Scan for the cell matching the given text and deliver its [X, Y] coordinate at center. 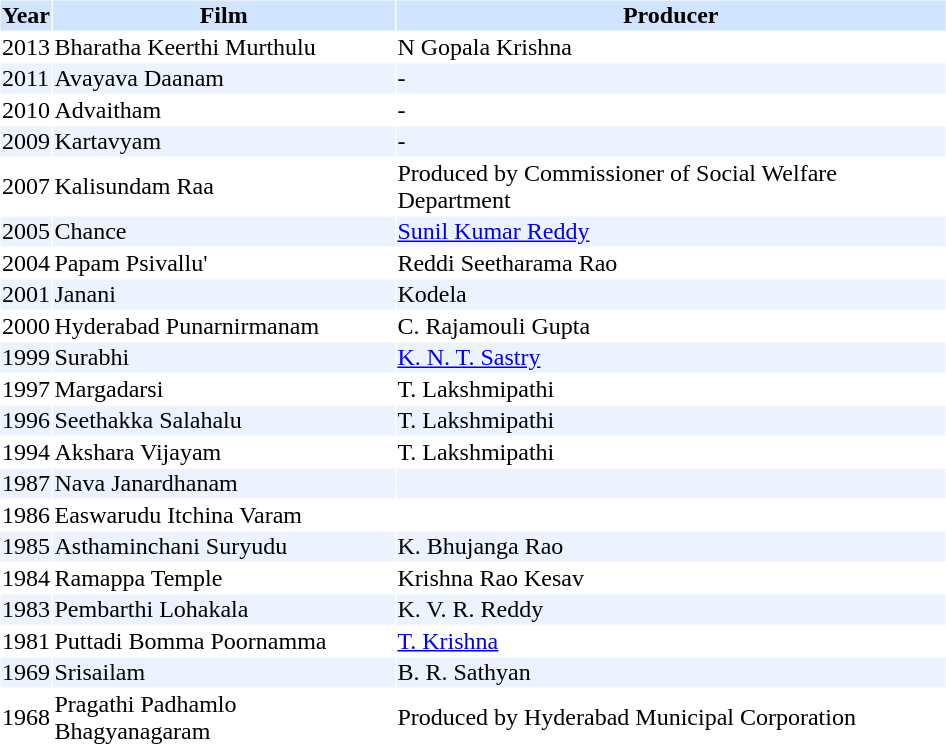
Film [224, 15]
2013 [26, 47]
Krishna Rao Kesav [671, 578]
Kartavyam [224, 141]
Reddi Seetharama Rao [671, 263]
1994 [26, 452]
2010 [26, 110]
1986 [26, 515]
Year [26, 15]
Nava Janardhanam [224, 483]
1983 [26, 609]
Producer [671, 15]
Produced by Commissioner of Social Welfare Department [671, 186]
Hyderabad Punarnirmanam [224, 326]
Seethakka Salahalu [224, 421]
1999 [26, 357]
Akshara Vijayam [224, 452]
Srisailam [224, 673]
1981 [26, 641]
Avayava Daanam [224, 79]
1997 [26, 389]
2000 [26, 326]
Janani [224, 295]
Pembarthi Lohakala [224, 609]
Bharatha Keerthi Murthulu [224, 47]
2007 [26, 186]
1996 [26, 421]
2009 [26, 141]
T. Krishna [671, 641]
Advaitham [224, 110]
Kalisundam Raa [224, 186]
K. Bhujanga Rao [671, 547]
B. R. Sathyan [671, 673]
1969 [26, 673]
1985 [26, 547]
K. N. T. Sastry [671, 357]
2001 [26, 295]
2011 [26, 79]
C. Rajamouli Gupta [671, 326]
Kodela [671, 295]
Asthaminchani Suryudu [224, 547]
Ramappa Temple [224, 578]
2004 [26, 263]
K. V. R. Reddy [671, 609]
Puttadi Bomma Poornamma [224, 641]
2005 [26, 231]
Sunil Kumar Reddy [671, 231]
1987 [26, 483]
Papam Psivallu' [224, 263]
Margadarsi [224, 389]
Chance [224, 231]
Easwarudu Itchina Varam [224, 515]
Surabhi [224, 357]
N Gopala Krishna [671, 47]
1984 [26, 578]
